From the cell containing the given text, extract its center point as (X, Y) coordinate. 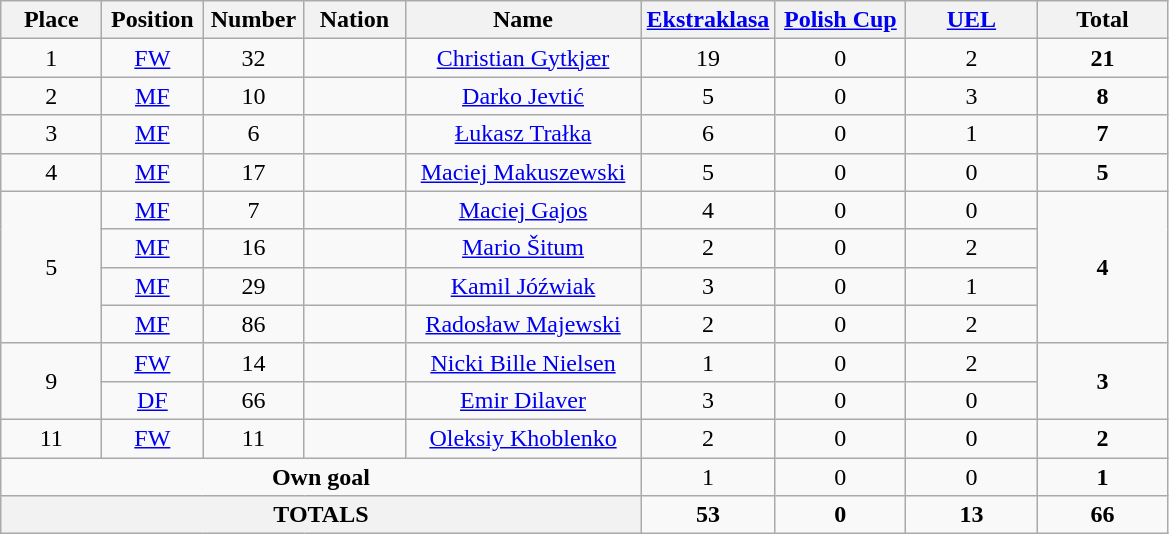
Polish Cup (840, 20)
Maciej Makuszewski (523, 172)
Christian Gytkjær (523, 58)
17 (254, 172)
86 (254, 324)
Oleksiy Khoblenko (523, 438)
Total (1102, 20)
TOTALS (321, 515)
Own goal (321, 477)
Number (254, 20)
Kamil Jóźwiak (523, 286)
Ekstraklasa (708, 20)
Darko Jevtić (523, 96)
13 (972, 515)
14 (254, 362)
16 (254, 248)
8 (1102, 96)
Place (52, 20)
UEL (972, 20)
DF (152, 400)
Mario Šitum (523, 248)
Łukasz Trałka (523, 134)
Maciej Gajos (523, 210)
Radosław Majewski (523, 324)
19 (708, 58)
53 (708, 515)
Emir Dilaver (523, 400)
9 (52, 381)
Name (523, 20)
32 (254, 58)
29 (254, 286)
10 (254, 96)
Nicki Bille Nielsen (523, 362)
Position (152, 20)
Nation (354, 20)
21 (1102, 58)
